From the cell containing the given text, extract its center point as [X, Y] coordinate. 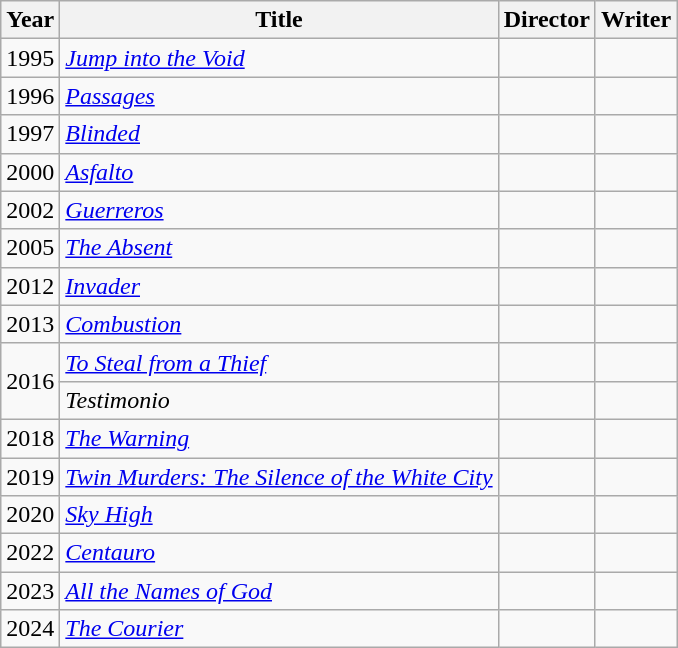
Twin Murders: The Silence of the White City [279, 477]
2013 [30, 324]
2023 [30, 591]
Combustion [279, 324]
Writer [636, 20]
2016 [30, 381]
Director [546, 20]
Testimonio [279, 400]
2020 [30, 515]
Jump into the Void [279, 58]
Title [279, 20]
Guerreros [279, 210]
Blinded [279, 134]
Passages [279, 96]
2022 [30, 553]
To Steal from a Thief [279, 362]
2005 [30, 248]
2024 [30, 629]
Year [30, 20]
Asfalto [279, 172]
The Absent [279, 248]
1996 [30, 96]
2000 [30, 172]
2018 [30, 438]
1997 [30, 134]
2012 [30, 286]
Sky High [279, 515]
The Warning [279, 438]
All the Names of God [279, 591]
2002 [30, 210]
Centauro [279, 553]
The Courier [279, 629]
Invader [279, 286]
2019 [30, 477]
1995 [30, 58]
